Pinpoint the cell where the given text exists, returning its (X, Y) midpoint coordinate. 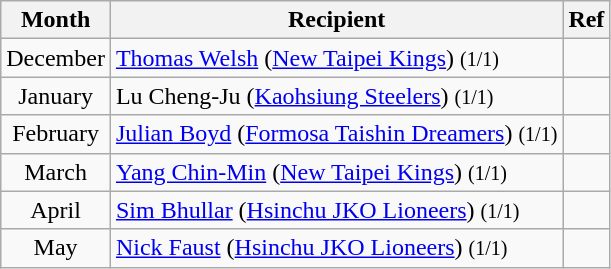
Recipient (336, 20)
Yang Chin-Min (New Taipei Kings) (1/1) (336, 172)
Ref (586, 20)
May (56, 248)
Nick Faust (Hsinchu JKO Lioneers) (1/1) (336, 248)
April (56, 210)
Julian Boyd (Formosa Taishin Dreamers) (1/1) (336, 134)
Lu Cheng-Ju (Kaohsiung Steelers) (1/1) (336, 96)
Sim Bhullar (Hsinchu JKO Lioneers) (1/1) (336, 210)
Month (56, 20)
Thomas Welsh (New Taipei Kings) (1/1) (336, 58)
December (56, 58)
February (56, 134)
January (56, 96)
March (56, 172)
